Output the [x, y] coordinate of the center of the cell containing the given text.  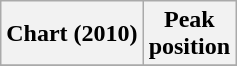
Chart (2010) [72, 34]
Peakposition [189, 34]
